Provide the (X, Y) coordinate of the cell's center where the given text is located.  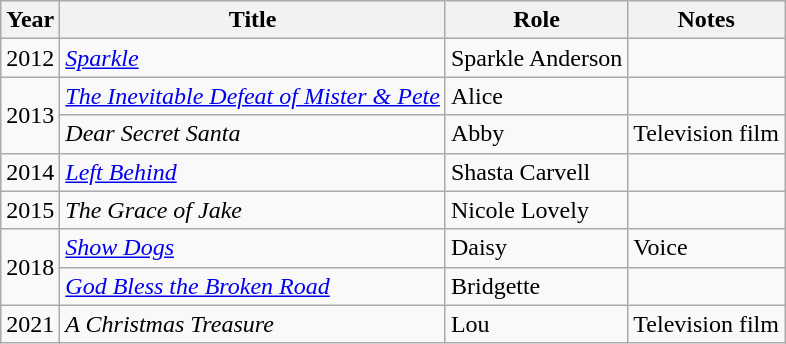
The Inevitable Defeat of Mister & Pete (253, 96)
Voice (706, 248)
Alice (536, 96)
2012 (30, 58)
Lou (536, 324)
Dear Secret Santa (253, 134)
God Bless the Broken Road (253, 286)
Nicole Lovely (536, 210)
2021 (30, 324)
Abby (536, 134)
Show Dogs (253, 248)
Sparkle Anderson (536, 58)
2018 (30, 267)
2013 (30, 115)
Bridgette (536, 286)
The Grace of Jake (253, 210)
Sparkle (253, 58)
2014 (30, 172)
A Christmas Treasure (253, 324)
Year (30, 20)
Role (536, 20)
Shasta Carvell (536, 172)
Left Behind (253, 172)
2015 (30, 210)
Title (253, 20)
Daisy (536, 248)
Notes (706, 20)
